Pinpoint the cell where the given text exists, returning its (X, Y) midpoint coordinate. 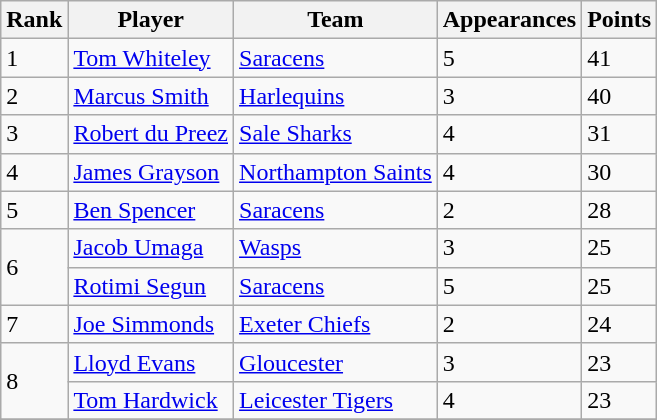
Player (151, 20)
James Grayson (151, 172)
40 (620, 96)
1 (34, 58)
Tom Hardwick (151, 400)
Leicester Tigers (336, 400)
8 (34, 381)
Points (620, 20)
Joe Simmonds (151, 324)
Jacob Umaga (151, 248)
Wasps (336, 248)
6 (34, 267)
Northampton Saints (336, 172)
Tom Whiteley (151, 58)
Gloucester (336, 362)
28 (620, 210)
Appearances (509, 20)
24 (620, 324)
Rank (34, 20)
Rotimi Segun (151, 286)
Exeter Chiefs (336, 324)
31 (620, 134)
Sale Sharks (336, 134)
Marcus Smith (151, 96)
7 (34, 324)
30 (620, 172)
Robert du Preez (151, 134)
Ben Spencer (151, 210)
Team (336, 20)
41 (620, 58)
Harlequins (336, 96)
Lloyd Evans (151, 362)
